Pinpoint the cell where the given text exists, returning its [x, y] midpoint coordinate. 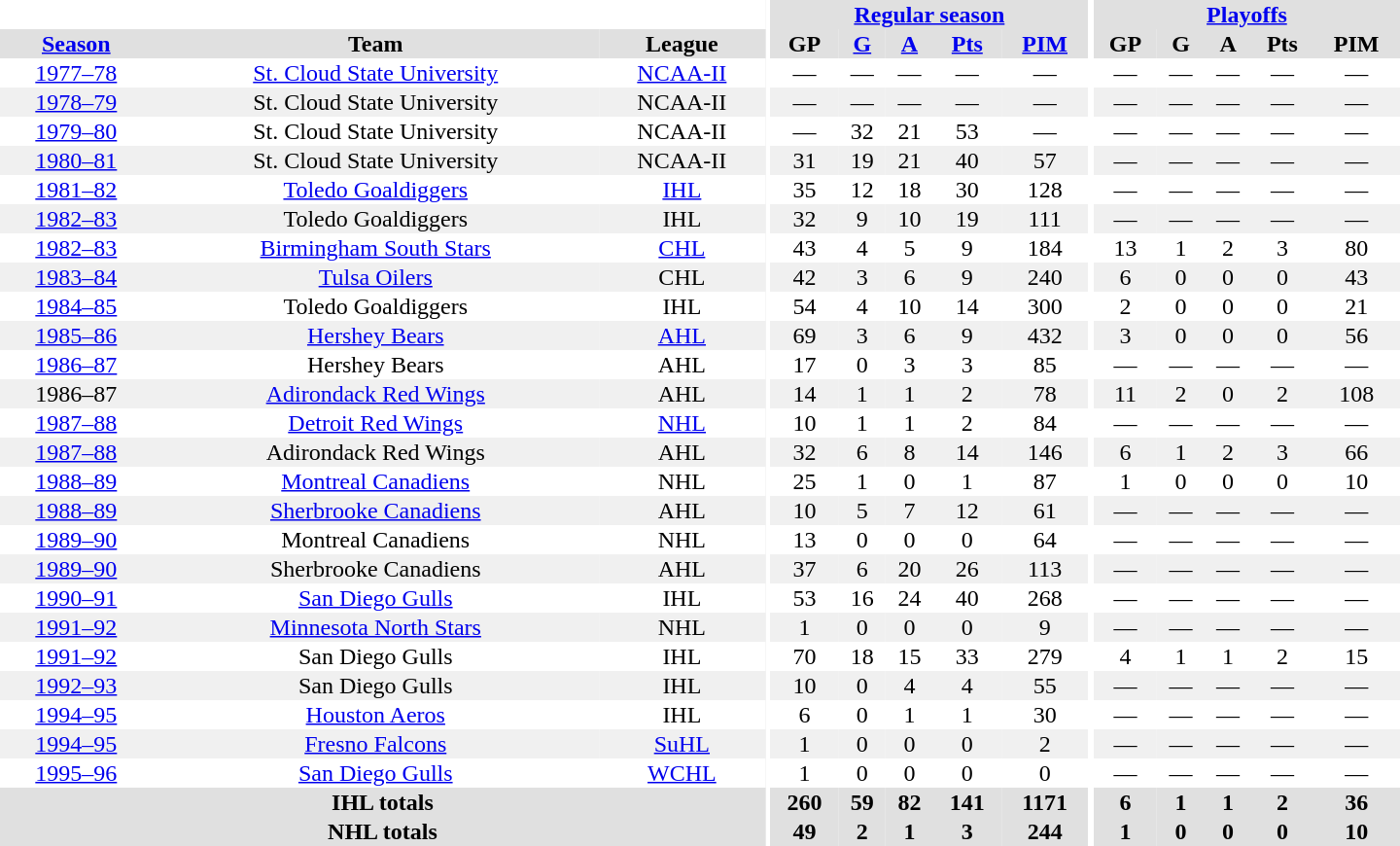
49 [804, 831]
1171 [1044, 802]
Minnesota North Stars [375, 627]
54 [804, 306]
Fresno Falcons [375, 744]
240 [1044, 277]
WCHL [682, 773]
Playoffs [1246, 15]
268 [1044, 598]
84 [1044, 423]
Tulsa Oilers [375, 277]
141 [967, 802]
26 [967, 569]
55 [1044, 686]
432 [1044, 335]
300 [1044, 306]
16 [861, 598]
SuHL [682, 744]
1990–91 [76, 598]
85 [1044, 365]
64 [1044, 540]
33 [967, 656]
NHL totals [383, 831]
244 [1044, 831]
League [682, 44]
113 [1044, 569]
1984–85 [76, 306]
1979–80 [76, 131]
128 [1044, 190]
8 [910, 452]
260 [804, 802]
1981–82 [76, 190]
42 [804, 277]
66 [1356, 452]
35 [804, 190]
11 [1126, 394]
IHL totals [383, 802]
24 [910, 598]
25 [804, 481]
1983–84 [76, 277]
146 [1044, 452]
Regular season [929, 15]
Houston Aeros [375, 715]
279 [1044, 656]
1992–93 [76, 686]
1980–81 [76, 160]
1995–96 [76, 773]
1978–79 [76, 102]
37 [804, 569]
87 [1044, 481]
Detroit Red Wings [375, 423]
1977–78 [76, 73]
1985–86 [76, 335]
61 [1044, 511]
59 [861, 802]
Birmingham South Stars [375, 248]
111 [1044, 219]
57 [1044, 160]
108 [1356, 394]
20 [910, 569]
7 [910, 511]
82 [910, 802]
36 [1356, 802]
17 [804, 365]
Team [375, 44]
69 [804, 335]
31 [804, 160]
70 [804, 656]
Season [76, 44]
56 [1356, 335]
78 [1044, 394]
184 [1044, 248]
80 [1356, 248]
